Search for the cell housing the specified text and yield its (x, y) center coordinate. 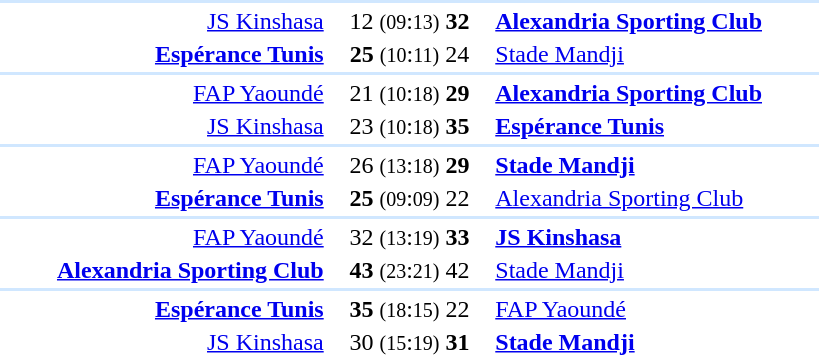
32 (13:19) 33 (410, 237)
25 (10:11) 24 (410, 54)
43 (23:21) 42 (410, 270)
35 (18:15) 22 (410, 309)
26 (13:18) 29 (410, 165)
25 (09:09) 22 (410, 198)
12 (09:13) 32 (410, 21)
21 (10:18) 29 (410, 93)
23 (10:18) 35 (410, 126)
